Return the [X, Y] coordinate for the center point of the cell that contains the specified text.  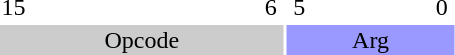
Arg [370, 40]
Opcode [142, 40]
